Return the [x, y] coordinate for the center point of the cell that contains the specified text.  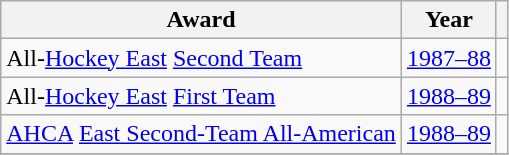
Year [448, 20]
All-Hockey East First Team [202, 96]
AHCA East Second-Team All-American [202, 134]
1987–88 [448, 58]
Award [202, 20]
All-Hockey East Second Team [202, 58]
